Return (X, Y) of the center of cell containing provided text 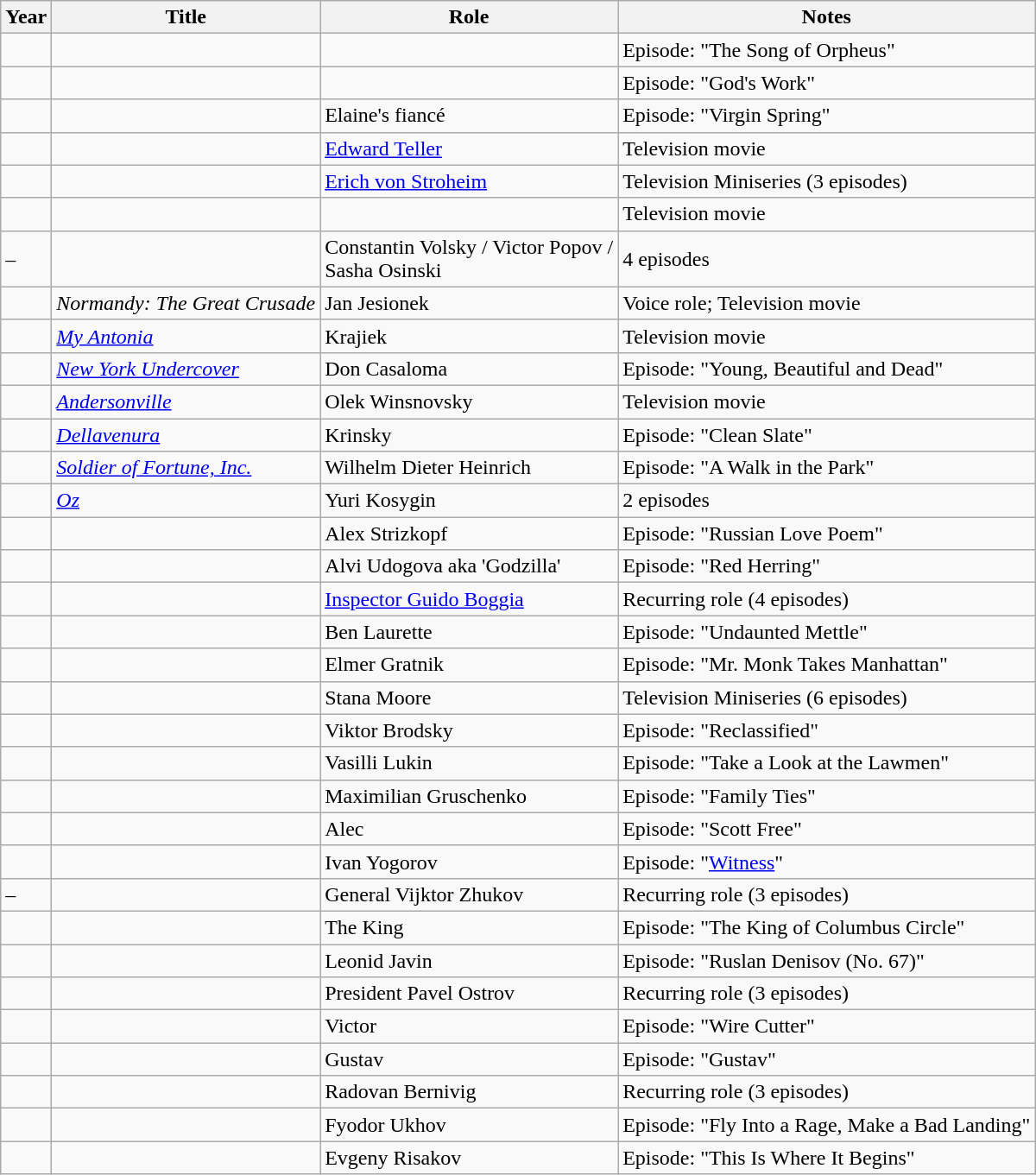
Episode: "Ruslan Denisov (No. 67)" (827, 961)
Episode: "Wire Cutter" (827, 1027)
Krinsky (470, 434)
2 episodes (827, 501)
Episode: "A Walk in the Park" (827, 468)
Episode: "Scott Free" (827, 829)
Maximilian Gruschenko (470, 796)
Wilhelm Dieter Heinrich (470, 468)
Krajiek (470, 336)
Olek Winsnovsky (470, 401)
Title (186, 17)
Recurring role (4 episodes) (827, 599)
Victor (470, 1027)
Yuri Kosygin (470, 501)
Evgeny Risakov (470, 1158)
Episode: "Family Ties" (827, 796)
Soldier of Fortune, Inc. (186, 468)
Constantin Volsky / Victor Popov / Sasha Osinski (470, 259)
Episode: "The King of Columbus Circle" (827, 927)
The King (470, 927)
Erich von Stroheim (470, 181)
Role (470, 17)
Normandy: The Great Crusade (186, 303)
President Pavel Ostrov (470, 994)
Episode: "Reclassified" (827, 730)
Episode: "This Is Where It Begins" (827, 1158)
Don Casaloma (470, 369)
Jan Jesionek (470, 303)
Gustav (470, 1059)
Ivan Yogorov (470, 862)
Viktor Brodsky (470, 730)
Episode: "Gustav" (827, 1059)
Alec (470, 829)
Episode: "Red Herring" (827, 566)
New York Undercover (186, 369)
Episode: "The Song of Orpheus" (827, 50)
Alex Strizkopf (470, 534)
Leonid Javin (470, 961)
Stana Moore (470, 698)
Episode: "Fly Into a Rage, Make a Bad Landing" (827, 1125)
Vasilli Lukin (470, 763)
Episode: "Young, Beautiful and Dead" (827, 369)
Fyodor Ukhov (470, 1125)
Year (26, 17)
Edward Teller (470, 148)
Elmer Gratnik (470, 665)
Voice role; Television movie (827, 303)
Episode: "Witness" (827, 862)
Ben Laurette (470, 632)
Episode: "Russian Love Poem" (827, 534)
Elaine's fiancé (470, 116)
Episode: "Undaunted Mettle" (827, 632)
Alvi Udogova aka 'Godzilla' (470, 566)
My Antonia (186, 336)
Inspector Guido Boggia (470, 599)
Episode: "Clean Slate" (827, 434)
General Vijktor Zhukov (470, 894)
Dellavenura (186, 434)
Oz (186, 501)
Radovan Bernivig (470, 1092)
Television Miniseries (6 episodes) (827, 698)
Episode: "God's Work" (827, 83)
Notes (827, 17)
Andersonville (186, 401)
Episode: "Virgin Spring" (827, 116)
Television Miniseries (3 episodes) (827, 181)
4 episodes (827, 259)
Episode: "Mr. Monk Takes Manhattan" (827, 665)
Episode: "Take a Look at the Lawmen" (827, 763)
